Detect which cell encompasses the target text, then output its [X, Y] center coordinate. 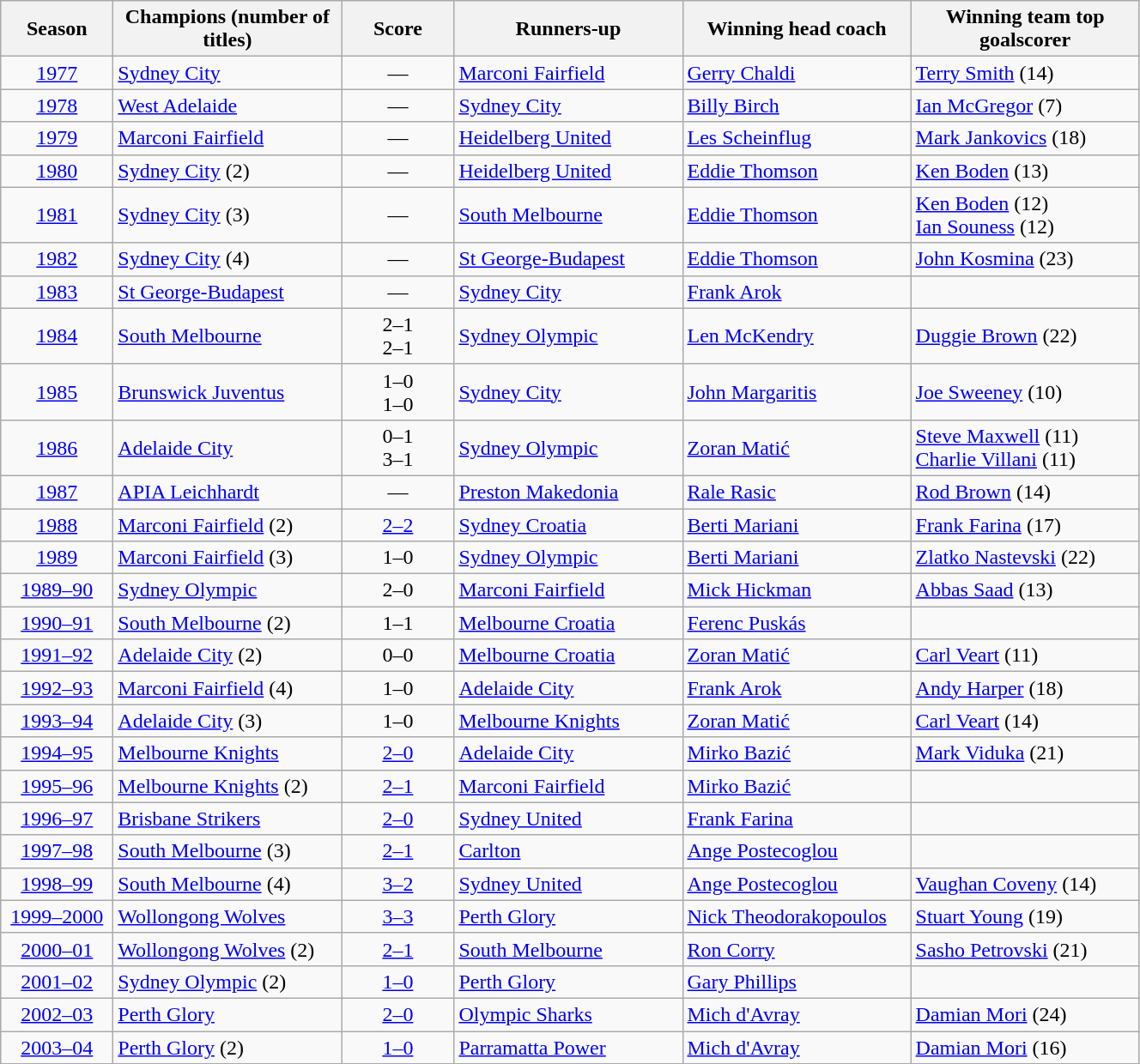
1989–90 [57, 590]
Len McKendry [797, 336]
Perth Glory (2) [227, 1048]
Abbas Saad (13) [1025, 590]
1988 [57, 524]
Wollongong Wolves (2) [227, 949]
Sydney Croatia [568, 524]
Gerry Chaldi [797, 73]
0–0 [398, 656]
Nick Theodorakopoulos [797, 916]
West Adelaide [227, 106]
1993–94 [57, 721]
Marconi Fairfield (2) [227, 524]
1997–98 [57, 851]
Ken Boden (12) Ian Souness (12) [1025, 215]
South Melbourne (3) [227, 851]
Damian Mori (24) [1025, 1014]
Ron Corry [797, 949]
Ian McGregor (7) [1025, 106]
Winning head coach [797, 29]
Duggie Brown (22) [1025, 336]
Score [398, 29]
1986 [57, 448]
1–01–0 [398, 391]
1987 [57, 492]
Winning team top goalscorer [1025, 29]
1–1 [398, 623]
Sydney City (4) [227, 259]
Olympic Sharks [568, 1014]
1980 [57, 171]
Sydney City (2) [227, 171]
1995–96 [57, 786]
Andy Harper (18) [1025, 688]
1982 [57, 259]
Damian Mori (16) [1025, 1048]
Steve Maxwell (11) Charlie Villani (11) [1025, 448]
1992–93 [57, 688]
1999–2000 [57, 916]
1990–91 [57, 623]
Parramatta Power [568, 1048]
Les Scheinflug [797, 138]
Carl Veart (14) [1025, 721]
Frank Farina (17) [1025, 524]
Rod Brown (14) [1025, 492]
Frank Farina [797, 819]
Adelaide City (2) [227, 656]
Preston Makedonia [568, 492]
0–13–1 [398, 448]
1994–95 [57, 753]
1991–92 [57, 656]
2000–01 [57, 949]
1983 [57, 292]
1985 [57, 391]
South Melbourne (2) [227, 623]
Billy Birch [797, 106]
John Kosmina (23) [1025, 259]
1996–97 [57, 819]
Rale Rasic [797, 492]
1977 [57, 73]
1981 [57, 215]
Champions (number of titles) [227, 29]
1998–99 [57, 884]
Vaughan Coveny (14) [1025, 884]
Mark Viduka (21) [1025, 753]
Carl Veart (11) [1025, 656]
Sasho Petrovski (21) [1025, 949]
Mark Jankovics (18) [1025, 138]
Gary Phillips [797, 982]
3–2 [398, 884]
1984 [57, 336]
John Margaritis [797, 391]
Joe Sweeney (10) [1025, 391]
Ferenc Puskás [797, 623]
Adelaide City (3) [227, 721]
2–2 [398, 524]
South Melbourne (4) [227, 884]
Mick Hickman [797, 590]
2002–03 [57, 1014]
Carlton [568, 851]
1989 [57, 558]
2001–02 [57, 982]
3–3 [398, 916]
Brunswick Juventus [227, 391]
Zlatko Nastevski (22) [1025, 558]
Wollongong Wolves [227, 916]
APIA Leichhardt [227, 492]
Melbourne Knights (2) [227, 786]
Stuart Young (19) [1025, 916]
Season [57, 29]
Terry Smith (14) [1025, 73]
Sydney City (3) [227, 215]
Sydney Olympic (2) [227, 982]
Marconi Fairfield (4) [227, 688]
1978 [57, 106]
Ken Boden (13) [1025, 171]
Brisbane Strikers [227, 819]
Runners-up [568, 29]
2–12–1 [398, 336]
1979 [57, 138]
2003–04 [57, 1048]
Marconi Fairfield (3) [227, 558]
